Provide the [X, Y] coordinate of the cell's center where the given text is located.  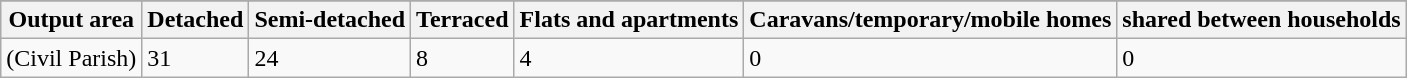
4 [629, 58]
(Civil Parish) [72, 58]
8 [462, 58]
Flats and apartments [629, 20]
Terraced [462, 20]
Caravans/temporary/mobile homes [930, 20]
Output area [72, 20]
shared between households [1262, 20]
Detached [196, 20]
31 [196, 58]
24 [330, 58]
Semi-detached [330, 20]
